Search for the cell housing the specified text and yield its [x, y] center coordinate. 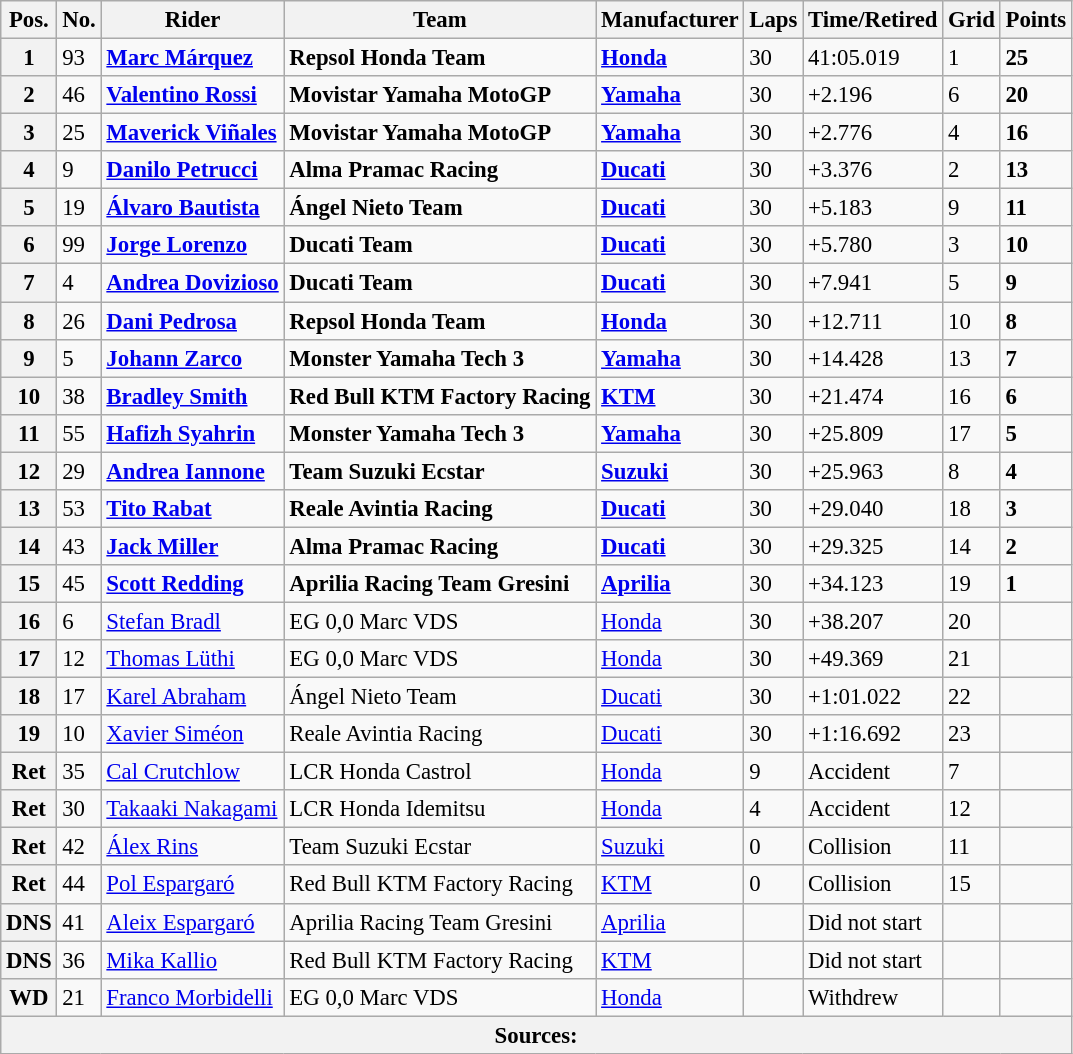
+2.196 [873, 95]
+25.963 [873, 471]
+1:16.692 [873, 734]
+7.941 [873, 283]
Stefan Bradl [192, 621]
45 [79, 584]
22 [972, 697]
Takaaki Nakagami [192, 809]
44 [79, 885]
Withdrew [873, 997]
+3.376 [873, 170]
Álex Rins [192, 847]
Mika Kallio [192, 960]
Laps [774, 20]
36 [79, 960]
+5.780 [873, 245]
35 [79, 772]
+2.776 [873, 133]
+12.711 [873, 321]
Manufacturer [670, 20]
Scott Redding [192, 584]
Rider [192, 20]
Franco Morbidelli [192, 997]
LCR Honda Idemitsu [440, 809]
41:05.019 [873, 58]
42 [79, 847]
38 [79, 396]
Marc Márquez [192, 58]
43 [79, 546]
Bradley Smith [192, 396]
WD [29, 997]
+29.040 [873, 509]
Maverick Viñales [192, 133]
Hafizh Syahrin [192, 433]
46 [79, 95]
Valentino Rossi [192, 95]
+34.123 [873, 584]
Grid [972, 20]
Jorge Lorenzo [192, 245]
93 [79, 58]
Tito Rabat [192, 509]
LCR Honda Castrol [440, 772]
Jack Miller [192, 546]
29 [79, 471]
Pol Espargaró [192, 885]
Karel Abraham [192, 697]
41 [79, 922]
No. [79, 20]
Andrea Iannone [192, 471]
99 [79, 245]
Xavier Siméon [192, 734]
+25.809 [873, 433]
Team [440, 20]
Álvaro Bautista [192, 208]
+14.428 [873, 358]
+5.183 [873, 208]
23 [972, 734]
Points [1036, 20]
+38.207 [873, 621]
Time/Retired [873, 20]
+49.369 [873, 659]
Johann Zarco [192, 358]
53 [79, 509]
+21.474 [873, 396]
Andrea Dovizioso [192, 283]
+1:01.022 [873, 697]
55 [79, 433]
Sources: [536, 1035]
26 [79, 321]
Cal Crutchlow [192, 772]
+29.325 [873, 546]
Thomas Lüthi [192, 659]
Danilo Petrucci [192, 170]
Aleix Espargaró [192, 922]
Dani Pedrosa [192, 321]
Pos. [29, 20]
